Pinpoint the cell where the given text exists, returning its [x, y] midpoint coordinate. 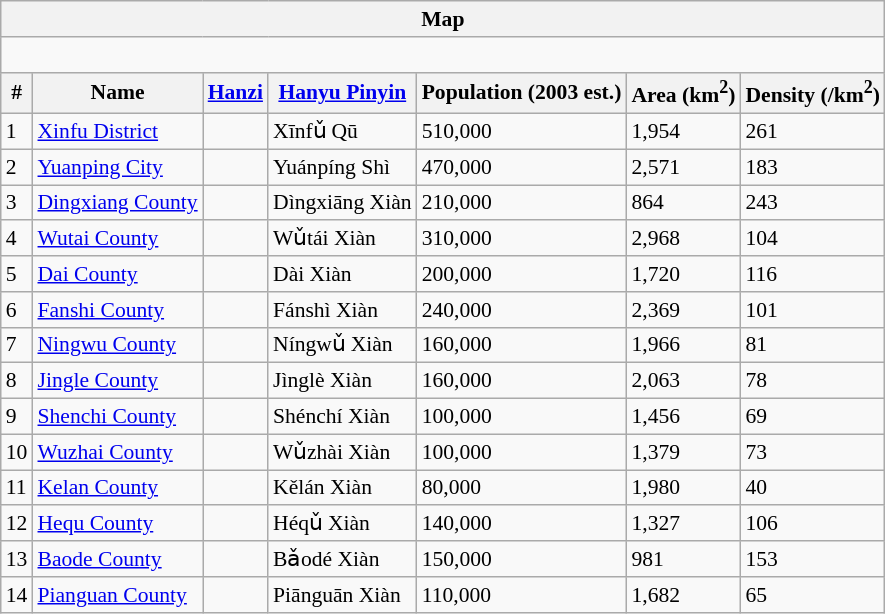
1,980 [683, 488]
Wǔzhài Xiàn [342, 452]
Wǔtái Xiàn [342, 239]
Name [117, 92]
73 [812, 452]
310,000 [522, 239]
Piānguān Xiàn [342, 595]
1,720 [683, 274]
Shenchi County [117, 417]
Yuanping City [117, 167]
981 [683, 559]
1,682 [683, 595]
Fanshi County [117, 310]
104 [812, 239]
Níngwǔ Xiàn [342, 345]
Bǎodé Xiàn [342, 559]
243 [812, 203]
13 [17, 559]
Baode County [117, 559]
5 [17, 274]
1,966 [683, 345]
Dài Xiàn [342, 274]
183 [812, 167]
2,571 [683, 167]
1 [17, 132]
101 [812, 310]
6 [17, 310]
Dingxiang County [117, 203]
3 [17, 203]
Area (km2) [683, 92]
864 [683, 203]
Hanzi [236, 92]
2,369 [683, 310]
1,327 [683, 524]
Hanyu Pinyin [342, 92]
14 [17, 595]
Shénchí Xiàn [342, 417]
1,379 [683, 452]
116 [812, 274]
11 [17, 488]
470,000 [522, 167]
Kelan County [117, 488]
Kělán Xiàn [342, 488]
81 [812, 345]
78 [812, 381]
Xinfu District [117, 132]
9 [17, 417]
12 [17, 524]
Ningwu County [117, 345]
210,000 [522, 203]
Jìnglè Xiàn [342, 381]
140,000 [522, 524]
106 [812, 524]
2 [17, 167]
Hequ County [117, 524]
Pianguan County [117, 595]
Density (/km2) [812, 92]
8 [17, 381]
80,000 [522, 488]
Map [443, 19]
2,063 [683, 381]
150,000 [522, 559]
Yuánpíng Shì [342, 167]
Héqǔ Xiàn [342, 524]
69 [812, 417]
Fánshì Xiàn [342, 310]
10 [17, 452]
110,000 [522, 595]
Wutai County [117, 239]
40 [812, 488]
2,968 [683, 239]
1,954 [683, 132]
153 [812, 559]
# [17, 92]
240,000 [522, 310]
65 [812, 595]
4 [17, 239]
510,000 [522, 132]
261 [812, 132]
Population (2003 est.) [522, 92]
Xīnfǔ Qū [342, 132]
1,456 [683, 417]
200,000 [522, 274]
7 [17, 345]
Dai County [117, 274]
Wuzhai County [117, 452]
Jingle County [117, 381]
Dìngxiāng Xiàn [342, 203]
